Pinpoint the cell where the given text exists, returning its [x, y] midpoint coordinate. 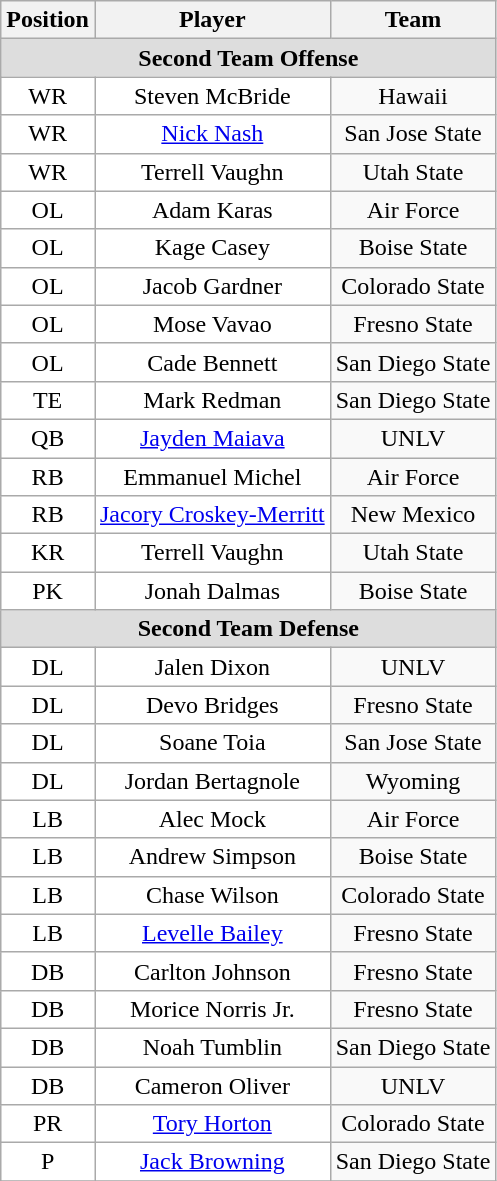
Morice Norris Jr. [212, 1009]
Cameron Oliver [212, 1085]
Position [48, 20]
Tory Horton [212, 1124]
Second Team Offense [248, 58]
PR [48, 1124]
QB [48, 438]
P [48, 1162]
Steven McBride [212, 96]
Noah Tumblin [212, 1047]
TE [48, 400]
PK [48, 591]
Kage Casey [212, 248]
Levelle Bailey [212, 933]
Team [413, 20]
Devo Bridges [212, 705]
Carlton Johnson [212, 971]
Nick Nash [212, 134]
Jayden Maiava [212, 438]
Chase Wilson [212, 895]
Emmanuel Michel [212, 477]
Cade Bennett [212, 362]
Second Team Defense [248, 629]
Jack Browning [212, 1162]
Hawaii [413, 96]
Jordan Bertagnole [212, 781]
Andrew Simpson [212, 857]
Alec Mock [212, 819]
Soane Toia [212, 743]
Adam Karas [212, 210]
Mose Vavao [212, 324]
Jonah Dalmas [212, 591]
Mark Redman [212, 400]
Jalen Dixon [212, 667]
Jacory Croskey-Merritt [212, 515]
Player [212, 20]
Wyoming [413, 781]
KR [48, 553]
New Mexico [413, 515]
Jacob Gardner [212, 286]
